Extract the [x, y] coordinate from the center of the cell holding the provided text.  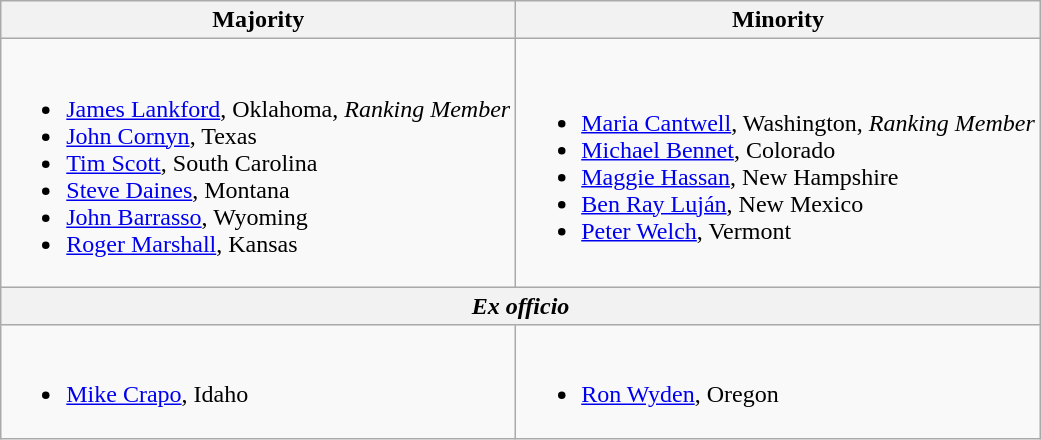
Ex officio [521, 306]
Majority [258, 20]
Minority [778, 20]
James Lankford, Oklahoma, Ranking MemberJohn Cornyn, TexasTim Scott, South CarolinaSteve Daines, MontanaJohn Barrasso, WyomingRoger Marshall, Kansas [258, 163]
Maria Cantwell, Washington, Ranking MemberMichael Bennet, ColoradoMaggie Hassan, New HampshireBen Ray Luján, New MexicoPeter Welch, Vermont [778, 163]
Mike Crapo, Idaho [258, 382]
Ron Wyden, Oregon [778, 382]
